Locate the cell with the specified text and output its [x, y] center coordinate. 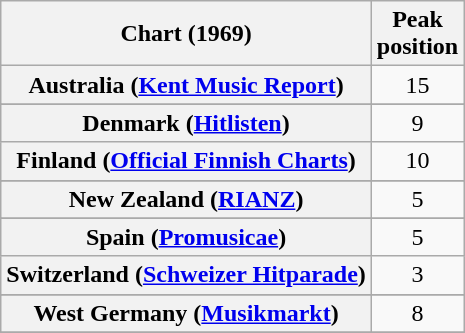
Peakposition [417, 34]
Switzerland (Schweizer Hitparade) [186, 275]
15 [417, 85]
10 [417, 161]
Finland (Official Finnish Charts) [186, 161]
9 [417, 123]
West Germany (Musikmarkt) [186, 313]
Australia (Kent Music Report) [186, 85]
Denmark (Hitlisten) [186, 123]
Chart (1969) [186, 34]
8 [417, 313]
New Zealand (RIANZ) [186, 199]
Spain (Promusicae) [186, 237]
3 [417, 275]
